Detect which cell encompasses the target text, then output its (x, y) center coordinate. 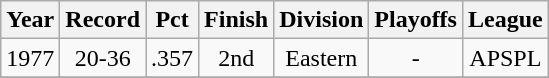
Finish (236, 20)
Pct (172, 20)
Eastern (322, 58)
League (505, 20)
2nd (236, 58)
Record (103, 20)
Playoffs (416, 20)
.357 (172, 58)
20-36 (103, 58)
- (416, 58)
1977 (30, 58)
Division (322, 20)
APSPL (505, 58)
Year (30, 20)
